Return [X, Y] of the center of cell containing provided text 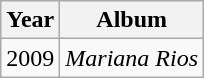
Year [30, 20]
Mariana Rios [132, 58]
2009 [30, 58]
Album [132, 20]
